Detect which cell encompasses the target text, then output its [x, y] center coordinate. 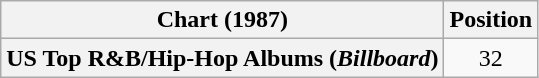
Chart (1987) [222, 20]
Position [491, 20]
32 [491, 58]
US Top R&B/Hip-Hop Albums (Billboard) [222, 58]
